Search for the cell housing the specified text and yield its [X, Y] center coordinate. 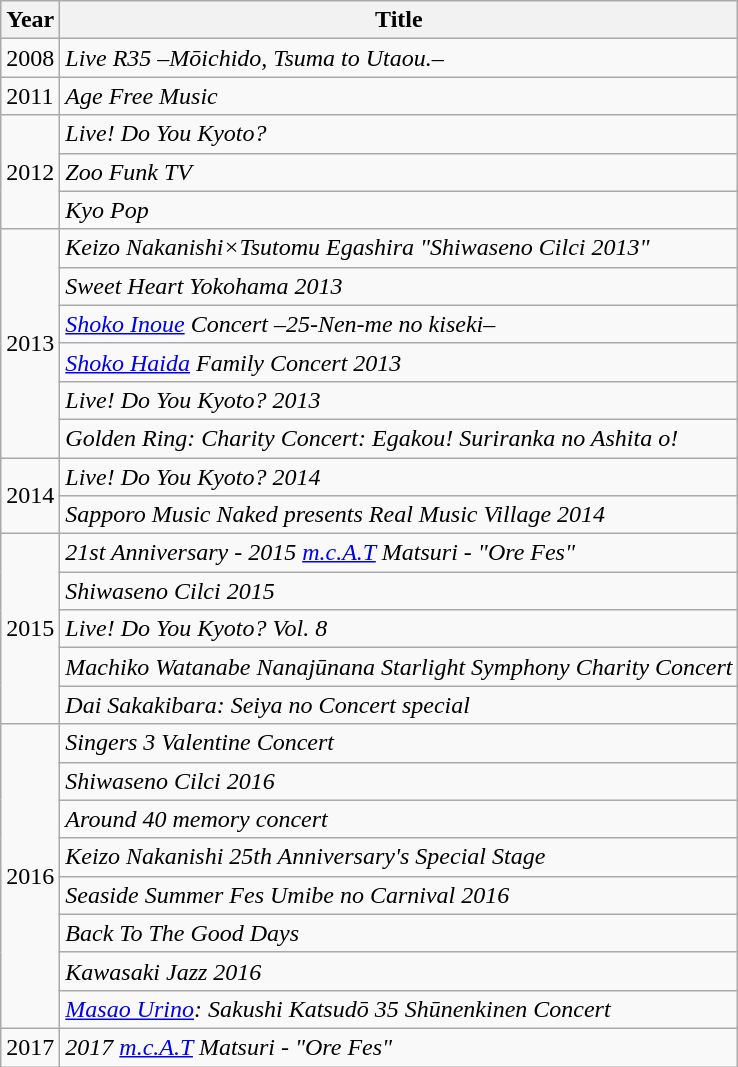
2013 [30, 343]
2011 [30, 96]
Kawasaki Jazz 2016 [399, 971]
Shoko Haida Family Concert 2013 [399, 362]
2017 m.c.A.T Matsuri - "Ore Fes" [399, 1047]
Masao Urino: Sakushi Katsudō 35 Shūnenkinen Concert [399, 1009]
Keizo Nakanishi 25th Anniversary's Special Stage [399, 857]
Shiwaseno Cilci 2016 [399, 781]
Around 40 memory concert [399, 819]
2012 [30, 172]
2017 [30, 1047]
Live! Do You Kyoto? Vol. 8 [399, 629]
2015 [30, 629]
Dai Sakakibara: Seiya no Concert special [399, 705]
Year [30, 20]
Live! Do You Kyoto? 2013 [399, 400]
Seaside Summer Fes Umibe no Carnival 2016 [399, 895]
Live! Do You Kyoto? [399, 134]
Keizo Nakanishi×Tsutomu Egashira "Shiwaseno Cilci 2013" [399, 248]
Live R35 –Mōichido, Tsuma to Utaou.– [399, 58]
2008 [30, 58]
Age Free Music [399, 96]
Golden Ring: Charity Concert: Egakou! Suriranka no Ashita o! [399, 438]
Sweet Heart Yokohama 2013 [399, 286]
21st Anniversary - 2015 m.c.A.T Matsuri - "Ore Fes" [399, 553]
Shoko Inoue Concert –25-Nen-me no kiseki– [399, 324]
Shiwaseno Cilci 2015 [399, 591]
2014 [30, 496]
Back To The Good Days [399, 933]
2016 [30, 876]
Sapporo Music Naked presents Real Music Village 2014 [399, 515]
Kyo Pop [399, 210]
Zoo Funk TV [399, 172]
Singers 3 Valentine Concert [399, 743]
Title [399, 20]
Live! Do You Kyoto? 2014 [399, 477]
Machiko Watanabe Nanajūnana Starlight Symphony Charity Concert [399, 667]
